Identify which cell holds the provided text, then report its (x, y) central coordinate. 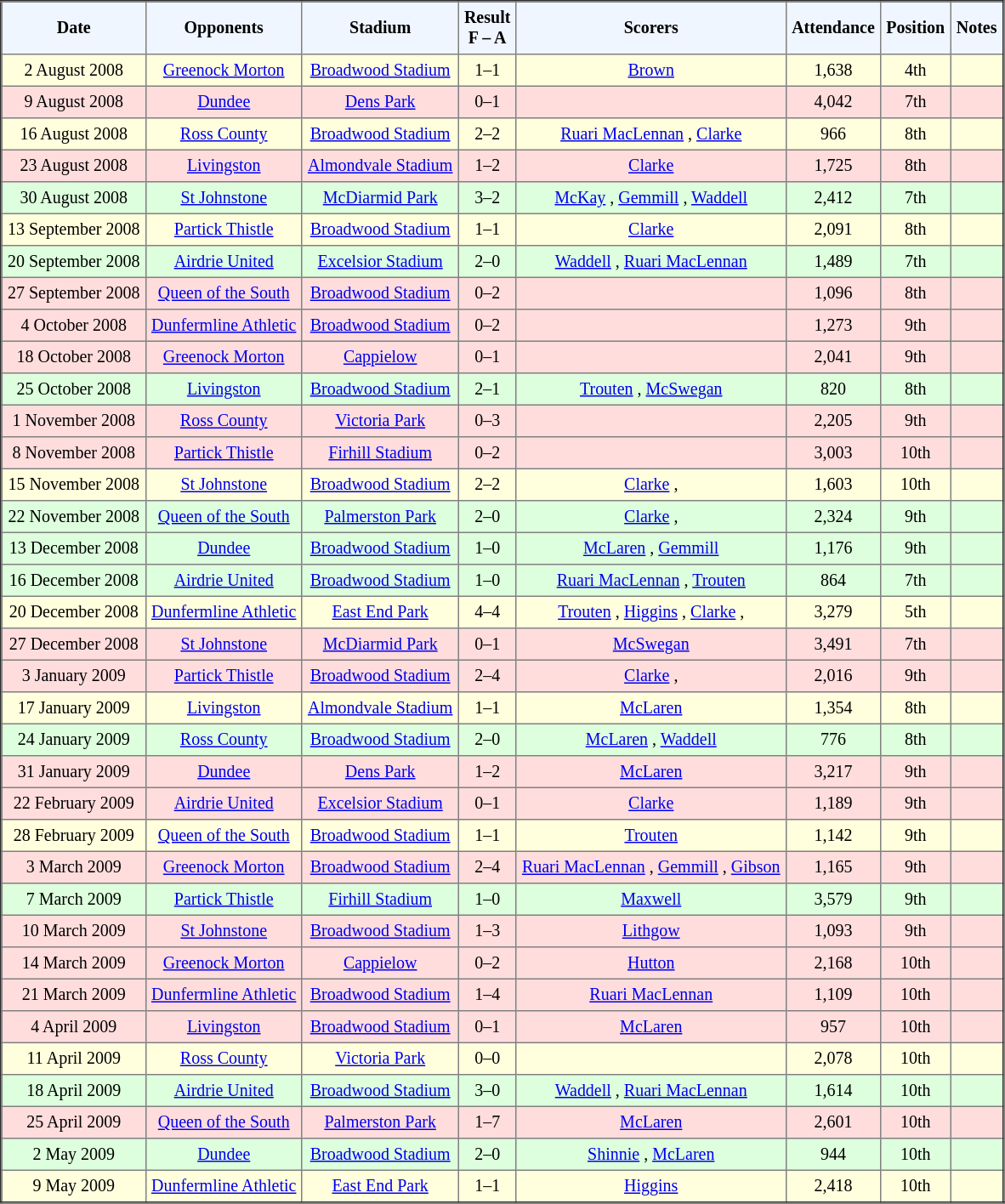
McSwegan (651, 645)
Maxwell (651, 900)
1,176 (833, 548)
Shinnie , McLaren (651, 1155)
3,003 (833, 453)
23 August 2008 (74, 166)
Higgins (651, 1186)
3 March 2009 (74, 867)
27 December 2008 (74, 645)
1,189 (833, 804)
15 November 2008 (74, 485)
30 August 2008 (74, 198)
0–3 (487, 421)
22 November 2008 (74, 517)
4 April 2009 (74, 1027)
2 May 2009 (74, 1155)
2,412 (833, 198)
22 February 2009 (74, 804)
2,078 (833, 1059)
Ruari MacLennan , Gemmill , Gibson (651, 867)
Notes (977, 28)
25 April 2009 (74, 1122)
9 August 2008 (74, 102)
Trouten , Higgins , Clarke , (651, 612)
24 January 2009 (74, 740)
2,168 (833, 963)
776 (833, 740)
2 August 2008 (74, 71)
Trouten (651, 836)
1–4 (487, 995)
Date (74, 28)
2,601 (833, 1122)
31 January 2009 (74, 772)
Brown (651, 71)
8 November 2008 (74, 453)
11 April 2009 (74, 1059)
3,217 (833, 772)
1,165 (833, 867)
1,638 (833, 71)
Ruari MacLennan (651, 995)
Position (916, 28)
1 November 2008 (74, 421)
10 March 2009 (74, 931)
0–0 (487, 1059)
17 January 2009 (74, 708)
McKay , Gemmill , Waddell (651, 198)
2,016 (833, 676)
1,273 (833, 326)
1,096 (833, 293)
3–0 (487, 1091)
Hutton (651, 963)
28 February 2009 (74, 836)
Lithgow (651, 931)
1,489 (833, 262)
957 (833, 1027)
2–1 (487, 389)
13 September 2008 (74, 230)
Stadium (380, 28)
4th (916, 71)
25 October 2008 (74, 389)
1,093 (833, 931)
1,109 (833, 995)
1,725 (833, 166)
20 December 2008 (74, 612)
14 March 2009 (74, 963)
1–7 (487, 1122)
16 August 2008 (74, 134)
966 (833, 134)
864 (833, 581)
2,418 (833, 1186)
1,354 (833, 708)
13 December 2008 (74, 548)
1,142 (833, 836)
2,205 (833, 421)
18 April 2009 (74, 1091)
3,491 (833, 645)
21 March 2009 (74, 995)
McLaren , Gemmill (651, 548)
16 December 2008 (74, 581)
1,603 (833, 485)
McLaren , Waddell (651, 740)
Attendance (833, 28)
Ruari MacLennan , Clarke (651, 134)
2,324 (833, 517)
2,041 (833, 357)
3,279 (833, 612)
7 March 2009 (74, 900)
27 September 2008 (74, 293)
1,614 (833, 1091)
4,042 (833, 102)
2,091 (833, 230)
3 January 2009 (74, 676)
ResultF – A (487, 28)
4 October 2008 (74, 326)
1–3 (487, 931)
9 May 2009 (74, 1186)
4–4 (487, 612)
3–2 (487, 198)
20 September 2008 (74, 262)
944 (833, 1155)
Ruari MacLennan , Trouten (651, 581)
5th (916, 612)
3,579 (833, 900)
Trouten , McSwegan (651, 389)
820 (833, 389)
Opponents (224, 28)
Scorers (651, 28)
18 October 2008 (74, 357)
